For the text-containing cell, return its midpoint in [x, y] coordinate format. 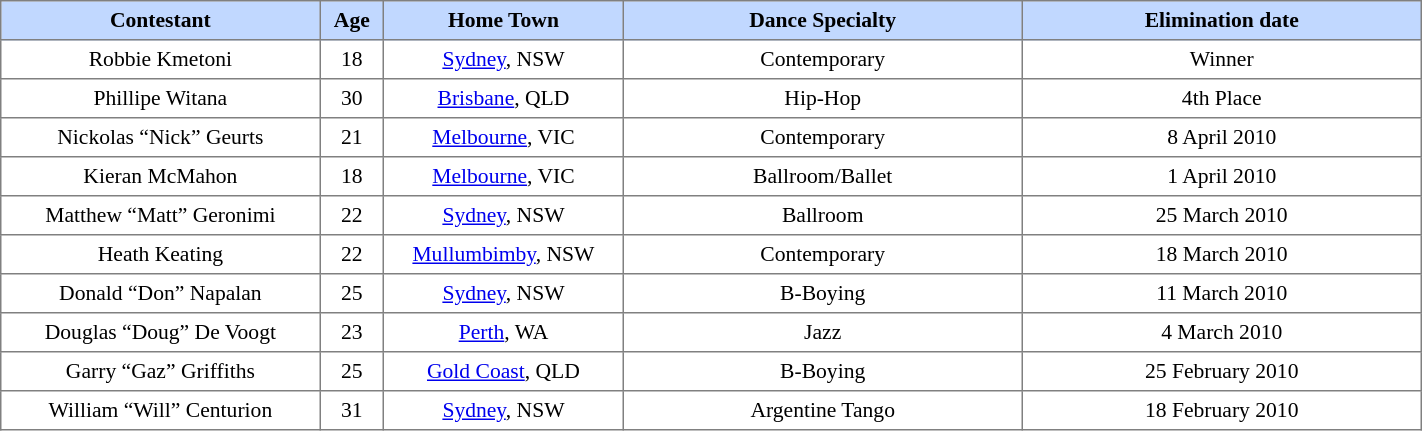
Ballroom/Ballet [822, 176]
Brisbane, QLD [504, 98]
Dance Specialty [822, 20]
Winner [1222, 60]
4 March 2010 [1222, 332]
8 April 2010 [1222, 138]
Donald “Don” Napalan [160, 294]
Heath Keating [160, 254]
23 [352, 332]
Nickolas “Nick” Geurts [160, 138]
18 March 2010 [1222, 254]
30 [352, 98]
21 [352, 138]
4th Place [1222, 98]
Hip-Hop [822, 98]
Elimination date [1222, 20]
11 March 2010 [1222, 294]
Jazz [822, 332]
31 [352, 410]
18 February 2010 [1222, 410]
25 March 2010 [1222, 216]
Gold Coast, QLD [504, 372]
Matthew “Matt” Geronimi [160, 216]
25 February 2010 [1222, 372]
Home Town [504, 20]
Robbie Kmetoni [160, 60]
Ballroom [822, 216]
Kieran McMahon [160, 176]
Douglas “Doug” De Voogt [160, 332]
William “Will” Centurion [160, 410]
Contestant [160, 20]
Phillipe Witana [160, 98]
Perth, WA [504, 332]
Argentine Tango [822, 410]
Garry “Gaz” Griffiths [160, 372]
1 April 2010 [1222, 176]
Mullumbimby, NSW [504, 254]
Age [352, 20]
